Identify which cell holds the provided text, then report its (x, y) central coordinate. 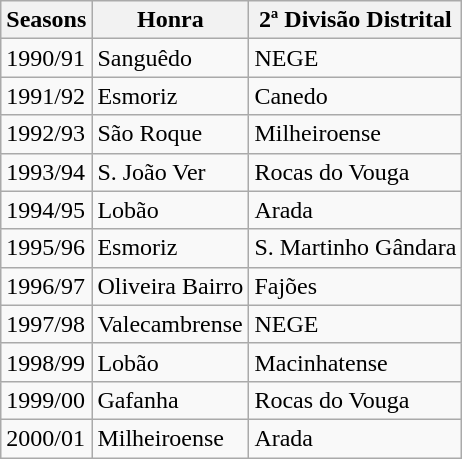
Honra (170, 20)
1995/96 (46, 248)
1997/98 (46, 324)
Macinhatense (356, 362)
S. João Ver (170, 172)
Canedo (356, 96)
Valecambrense (170, 324)
1991/92 (46, 96)
S. Martinho Gândara (356, 248)
2ª Divisão Distrital (356, 20)
Seasons (46, 20)
1999/00 (46, 400)
Oliveira Bairro (170, 286)
1994/95 (46, 210)
1998/99 (46, 362)
Fajões (356, 286)
1992/93 (46, 134)
1996/97 (46, 286)
Sanguêdo (170, 58)
1990/91 (46, 58)
2000/01 (46, 438)
Gafanha (170, 400)
1993/94 (46, 172)
São Roque (170, 134)
